Pinpoint the cell where the given text exists, returning its [X, Y] midpoint coordinate. 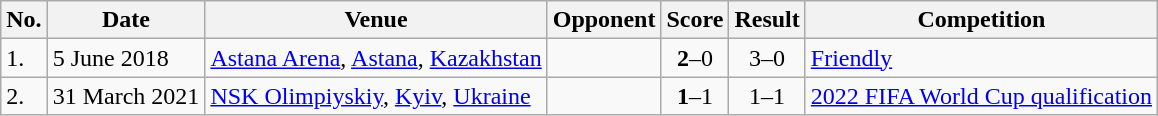
5 June 2018 [126, 58]
Date [126, 20]
NSK Olimpiyskiy, Kyiv, Ukraine [376, 96]
3–0 [767, 58]
No. [24, 20]
Competition [981, 20]
2022 FIFA World Cup qualification [981, 96]
31 March 2021 [126, 96]
2. [24, 96]
2–0 [695, 58]
Friendly [981, 58]
Result [767, 20]
Score [695, 20]
1. [24, 58]
Astana Arena, Astana, Kazakhstan [376, 58]
Opponent [604, 20]
Venue [376, 20]
